Scan for the cell matching the given text and deliver its [X, Y] coordinate at center. 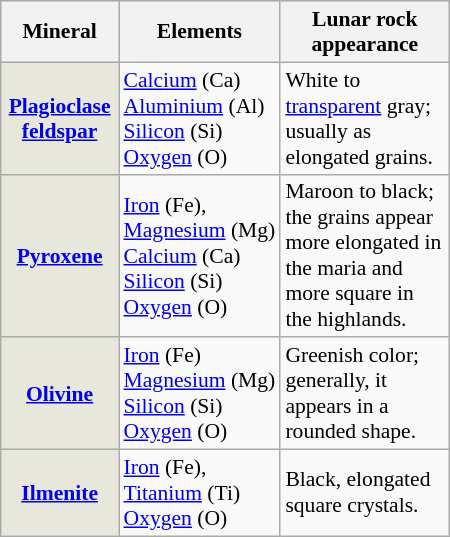
Iron (Fe),Titanium (Ti)Oxygen (O) [199, 492]
Lunar rock appearance [364, 32]
Iron (Fe)Magnesium (Mg)Silicon (Si)Oxygen (O) [199, 393]
Elements [199, 32]
Iron (Fe),Magnesium (Mg)Calcium (Ca)Silicon (Si)Oxygen (O) [199, 256]
Maroon to black; the grains appear more elongated in the maria and more square in the highlands. [364, 256]
White to transparent gray; usually as elongated grains. [364, 118]
Mineral [60, 32]
Ilmenite [60, 492]
Olivine [60, 393]
Greenish color; generally, it appears in a rounded shape. [364, 393]
Plagioclase feldspar [60, 118]
Black, elongated square crystals. [364, 492]
Pyroxene [60, 256]
Calcium (Ca)Aluminium (Al)Silicon (Si)Oxygen (O) [199, 118]
